Pinpoint the cell where the given text exists, returning its [X, Y] midpoint coordinate. 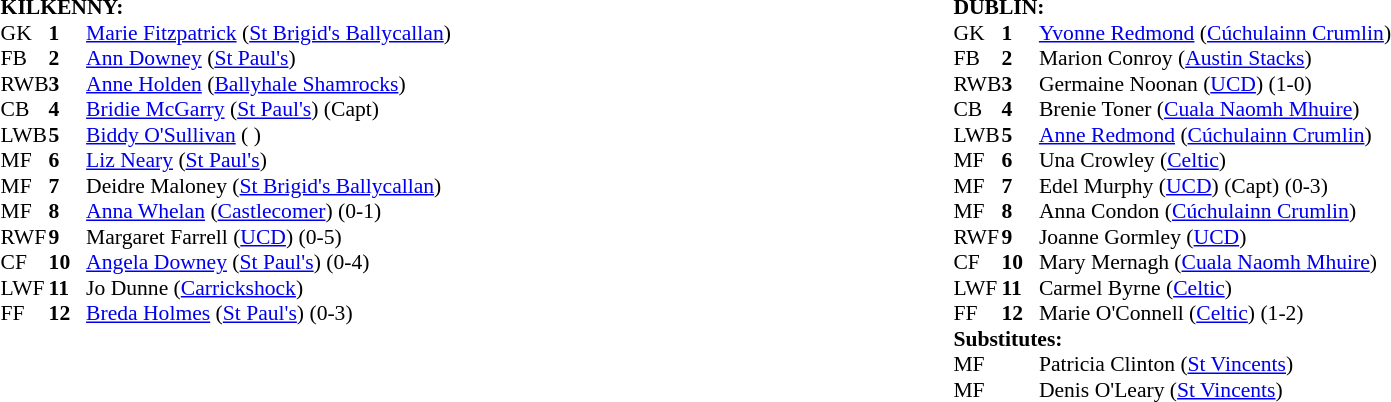
Marion Conroy (Austin Stacks) [1215, 59]
Angela Downey (St Paul's) (0-4) [268, 263]
Anne Holden (Ballyhale Shamrocks) [268, 84]
Margaret Farrell (UCD) (0-5) [268, 237]
Joanne Gormley (UCD) [1215, 237]
Ann Downey (St Paul's) [268, 59]
Yvonne Redmond (Cúchulainn Crumlin) [1215, 33]
Anna Condon (Cúchulainn Crumlin) [1215, 211]
Breda Holmes (St Paul's) (0-3) [268, 313]
Anna Whelan (Castlecomer) (0-1) [268, 211]
Substitutes: [1172, 339]
Mary Mernagh (Cuala Naomh Mhuire) [1215, 263]
Liz Neary (St Paul's) [268, 161]
Marie O'Connell (Celtic) (1-2) [1215, 313]
Deidre Maloney (St Brigid's Ballycallan) [268, 186]
Germaine Noonan (UCD) (1-0) [1215, 84]
Anne Redmond (Cúchulainn Crumlin) [1215, 135]
Edel Murphy (UCD) (Capt) (0-3) [1215, 186]
Patricia Clinton (St Vincents) [1215, 365]
Biddy O'Sullivan ( ) [268, 135]
Jo Dunne (Carrickshock) [268, 288]
Una Crowley (Celtic) [1215, 161]
Carmel Byrne (Celtic) [1215, 288]
Bridie McGarry (St Paul's) (Capt) [268, 109]
Brenie Toner (Cuala Naomh Mhuire) [1215, 109]
Marie Fitzpatrick (St Brigid's Ballycallan) [268, 33]
